For the text-containing cell, return its midpoint in [x, y] coordinate format. 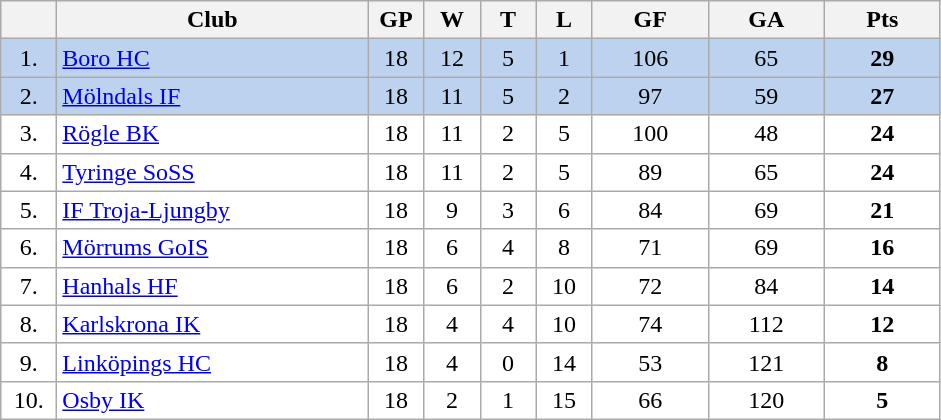
1. [29, 58]
Pts [882, 20]
21 [882, 210]
5. [29, 210]
IF Troja-Ljungby [212, 210]
97 [650, 96]
Boro HC [212, 58]
4. [29, 172]
59 [766, 96]
L [564, 20]
9 [452, 210]
48 [766, 134]
Mölndals IF [212, 96]
Linköpings HC [212, 362]
15 [564, 400]
66 [650, 400]
100 [650, 134]
GF [650, 20]
Rögle BK [212, 134]
Hanhals HF [212, 286]
Tyringe SoSS [212, 172]
72 [650, 286]
120 [766, 400]
6. [29, 248]
112 [766, 324]
29 [882, 58]
W [452, 20]
3 [508, 210]
8. [29, 324]
10. [29, 400]
27 [882, 96]
0 [508, 362]
106 [650, 58]
16 [882, 248]
GA [766, 20]
Karlskrona IK [212, 324]
74 [650, 324]
71 [650, 248]
Club [212, 20]
9. [29, 362]
7. [29, 286]
53 [650, 362]
Osby IK [212, 400]
Mörrums GoIS [212, 248]
121 [766, 362]
T [508, 20]
89 [650, 172]
3. [29, 134]
2. [29, 96]
GP [396, 20]
